Return the (x, y) coordinate for the center point of the cell that contains the specified text.  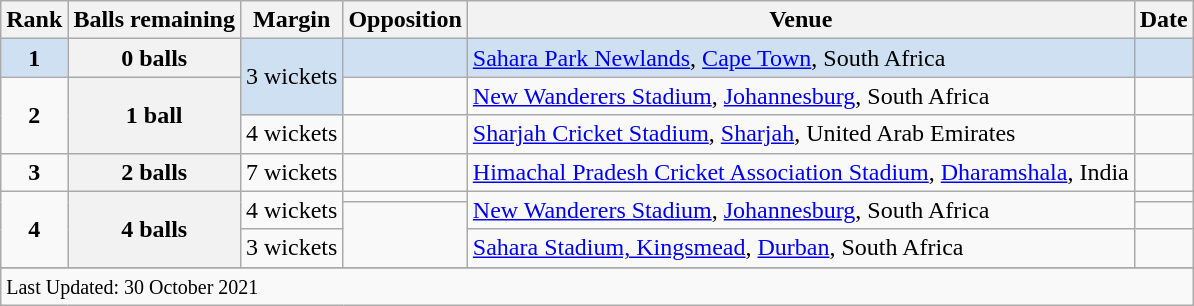
1 ball (154, 115)
3 (34, 172)
Balls remaining (154, 20)
4 (34, 229)
2 balls (154, 172)
Venue (800, 20)
1 (34, 58)
Sahara Stadium, Kingsmead, Durban, South Africa (800, 248)
4 balls (154, 229)
Last Updated: 30 October 2021 (598, 286)
Sharjah Cricket Stadium, Sharjah, United Arab Emirates (800, 134)
7 wickets (291, 172)
2 (34, 115)
Date (1164, 20)
Himachal Pradesh Cricket Association Stadium, Dharamshala, India (800, 172)
0 balls (154, 58)
Opposition (405, 20)
Sahara Park Newlands, Cape Town, South Africa (800, 58)
Rank (34, 20)
Margin (291, 20)
